Capture the cell that displays the provided text and extract its (x, y) central coordinate. 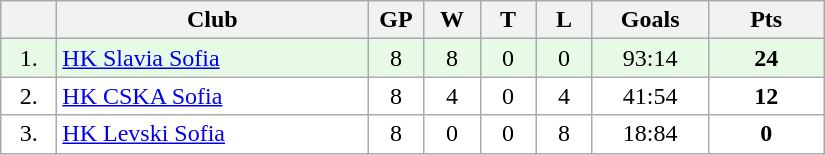
12 (766, 96)
Goals (650, 20)
GP (396, 20)
HK Slavia Sofia (212, 58)
41:54 (650, 96)
Club (212, 20)
HK CSKA Sofia (212, 96)
2. (29, 96)
L (564, 20)
Pts (766, 20)
18:84 (650, 134)
3. (29, 134)
HK Levski Sofia (212, 134)
T (508, 20)
24 (766, 58)
1. (29, 58)
W (452, 20)
93:14 (650, 58)
